Find where the given text appears and provide that cell's center as (x, y) coordinate. 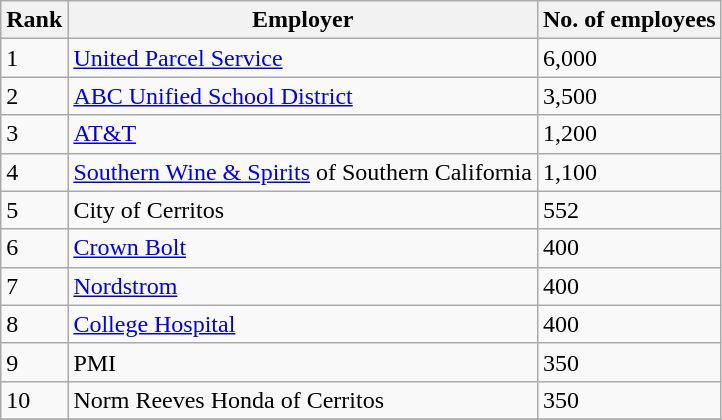
Rank (34, 20)
10 (34, 400)
8 (34, 324)
3,500 (629, 96)
Norm Reeves Honda of Cerritos (303, 400)
ABC Unified School District (303, 96)
College Hospital (303, 324)
Crown Bolt (303, 248)
AT&T (303, 134)
9 (34, 362)
3 (34, 134)
Nordstrom (303, 286)
552 (629, 210)
1,200 (629, 134)
6,000 (629, 58)
No. of employees (629, 20)
2 (34, 96)
United Parcel Service (303, 58)
6 (34, 248)
5 (34, 210)
4 (34, 172)
Employer (303, 20)
7 (34, 286)
Southern Wine & Spirits of Southern California (303, 172)
1,100 (629, 172)
1 (34, 58)
PMI (303, 362)
City of Cerritos (303, 210)
